Return the [x, y] coordinate for the center point of the cell that contains the specified text.  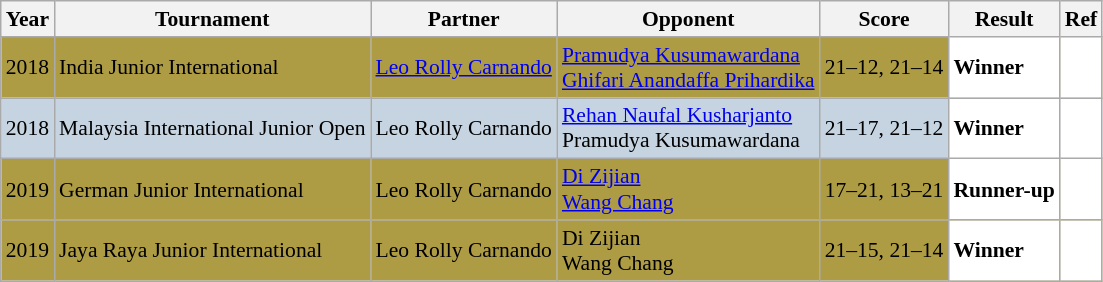
Pramudya Kusumawardana Ghifari Anandaffa Prihardika [688, 68]
Runner-up [1004, 190]
Malaysia International Junior Open [212, 128]
21–17, 21–12 [884, 128]
German Junior International [212, 190]
Opponent [688, 19]
17–21, 13–21 [884, 190]
Partner [463, 19]
Jaya Raya Junior International [212, 250]
21–15, 21–14 [884, 250]
Year [28, 19]
Result [1004, 19]
India Junior International [212, 68]
21–12, 21–14 [884, 68]
Tournament [212, 19]
Rehan Naufal Kusharjanto Pramudya Kusumawardana [688, 128]
Ref [1081, 19]
Score [884, 19]
